Extract the (x, y) coordinate from the center of the cell holding the provided text.  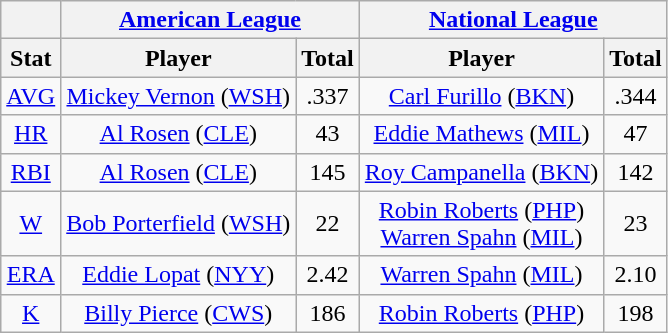
Eddie Lopat (NYY) (178, 275)
145 (328, 172)
Robin Roberts (PHP)Warren Spahn (MIL) (481, 224)
186 (328, 313)
43 (328, 134)
Bob Porterfield (WSH) (178, 224)
Billy Pierce (CWS) (178, 313)
2.10 (636, 275)
Carl Furillo (BKN) (481, 96)
Warren Spahn (MIL) (481, 275)
National League (513, 20)
.344 (636, 96)
American League (210, 20)
.337 (328, 96)
22 (328, 224)
23 (636, 224)
AVG (31, 96)
Mickey Vernon (WSH) (178, 96)
198 (636, 313)
W (31, 224)
2.42 (328, 275)
Stat (31, 58)
HR (31, 134)
RBI (31, 172)
Eddie Mathews (MIL) (481, 134)
K (31, 313)
47 (636, 134)
142 (636, 172)
Roy Campanella (BKN) (481, 172)
ERA (31, 275)
Robin Roberts (PHP) (481, 313)
